Locate the cell with the specified text and output its (X, Y) center coordinate. 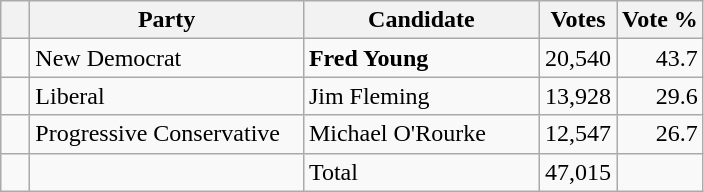
New Democrat (167, 58)
Party (167, 20)
Jim Fleming (421, 96)
Progressive Conservative (167, 134)
Michael O'Rourke (421, 134)
26.7 (660, 134)
13,928 (578, 96)
43.7 (660, 58)
Vote % (660, 20)
Liberal (167, 96)
12,547 (578, 134)
29.6 (660, 96)
Total (421, 172)
47,015 (578, 172)
Votes (578, 20)
20,540 (578, 58)
Fred Young (421, 58)
Candidate (421, 20)
